Pinpoint the cell where the given text exists, returning its (X, Y) midpoint coordinate. 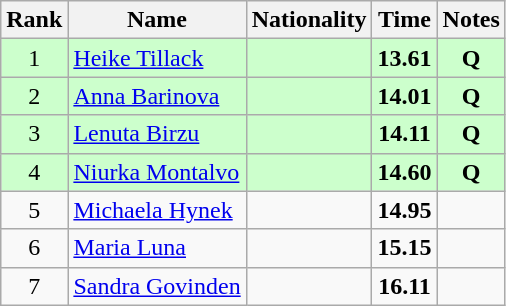
Name (157, 20)
Lenuta Birzu (157, 134)
5 (34, 210)
2 (34, 96)
Maria Luna (157, 248)
6 (34, 248)
14.60 (404, 172)
Niurka Montalvo (157, 172)
4 (34, 172)
Michaela Hynek (157, 210)
Sandra Govinden (157, 286)
Notes (471, 20)
3 (34, 134)
7 (34, 286)
14.95 (404, 210)
Time (404, 20)
Heike Tillack (157, 58)
16.11 (404, 286)
15.15 (404, 248)
Rank (34, 20)
14.01 (404, 96)
Nationality (309, 20)
1 (34, 58)
Anna Barinova (157, 96)
14.11 (404, 134)
13.61 (404, 58)
